Find where the given text appears and provide that cell's center as (x, y) coordinate. 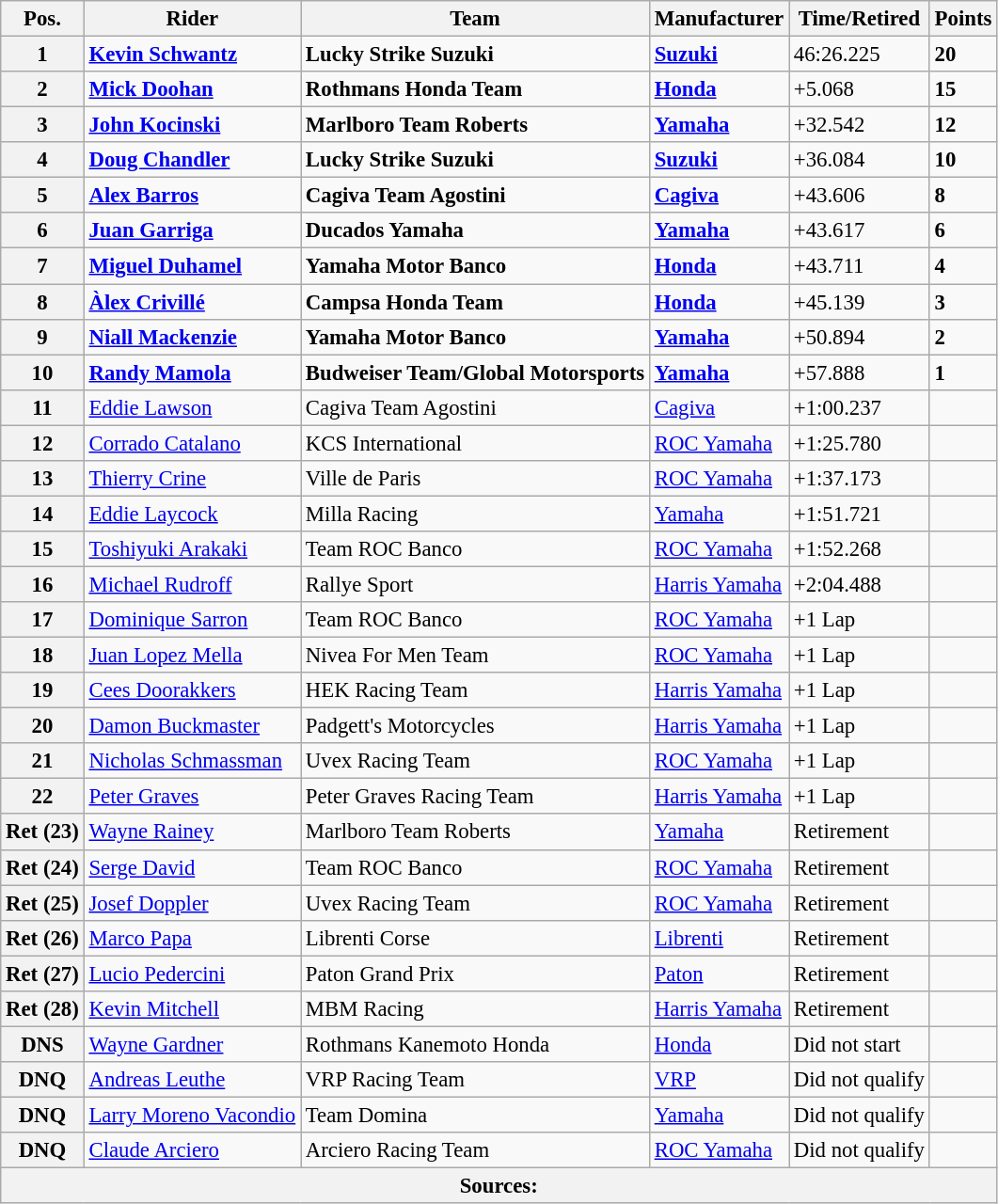
DNS (42, 1044)
Kevin Schwantz (192, 55)
Larry Moreno Vacondio (192, 1115)
HEK Racing Team (476, 690)
Padgett's Motorcycles (476, 726)
Manufacturer (719, 19)
14 (42, 514)
+43.617 (859, 230)
Alex Barros (192, 196)
Marco Papa (192, 938)
Dominique Sarron (192, 620)
VRP (719, 1080)
Josef Doppler (192, 903)
+57.888 (859, 372)
+1:37.173 (859, 479)
Corrado Catalano (192, 443)
+1:51.721 (859, 514)
+50.894 (859, 337)
Wayne Gardner (192, 1044)
+43.711 (859, 266)
Àlex Crivillé (192, 302)
Ret (24) (42, 867)
46:26.225 (859, 55)
Team Domina (476, 1115)
John Kocinski (192, 125)
Mick Doohan (192, 89)
Eddie Lawson (192, 407)
Nivea For Men Team (476, 656)
Doug Chandler (192, 160)
Juan Garriga (192, 230)
11 (42, 407)
KCS International (476, 443)
Paton Grand Prix (476, 974)
Time/Retired (859, 19)
Rothmans Kanemoto Honda (476, 1044)
+1:25.780 (859, 443)
+43.606 (859, 196)
Ret (27) (42, 974)
Claude Arciero (192, 1150)
19 (42, 690)
Ret (25) (42, 903)
Peter Graves (192, 797)
+45.139 (859, 302)
Michael Rudroff (192, 584)
Kevin Mitchell (192, 1009)
Paton (719, 974)
Nicholas Schmassman (192, 761)
Randy Mamola (192, 372)
Niall Mackenzie (192, 337)
+36.084 (859, 160)
Serge David (192, 867)
9 (42, 337)
Damon Buckmaster (192, 726)
7 (42, 266)
+2:04.488 (859, 584)
Rallye Sport (476, 584)
MBM Racing (476, 1009)
Budweiser Team/Global Motorsports (476, 372)
Wayne Rainey (192, 832)
Pos. (42, 19)
Ret (23) (42, 832)
5 (42, 196)
Librenti Corse (476, 938)
13 (42, 479)
VRP Racing Team (476, 1080)
Rider (192, 19)
Juan Lopez Mella (192, 656)
Sources: (499, 1186)
Cees Doorakkers (192, 690)
Toshiyuki Arakaki (192, 549)
+32.542 (859, 125)
Ducados Yamaha (476, 230)
Thierry Crine (192, 479)
Ville de Paris (476, 479)
17 (42, 620)
Miguel Duhamel (192, 266)
Peter Graves Racing Team (476, 797)
Campsa Honda Team (476, 302)
Rothmans Honda Team (476, 89)
18 (42, 656)
Eddie Laycock (192, 514)
+1:52.268 (859, 549)
+1:00.237 (859, 407)
16 (42, 584)
Andreas Leuthe (192, 1080)
Ret (26) (42, 938)
Team (476, 19)
Milla Racing (476, 514)
Ret (28) (42, 1009)
+5.068 (859, 89)
Arciero Racing Team (476, 1150)
Lucio Pedercini (192, 974)
Did not start (859, 1044)
Points (963, 19)
21 (42, 761)
Librenti (719, 938)
22 (42, 797)
